Detect which cell encompasses the target text, then output its [x, y] center coordinate. 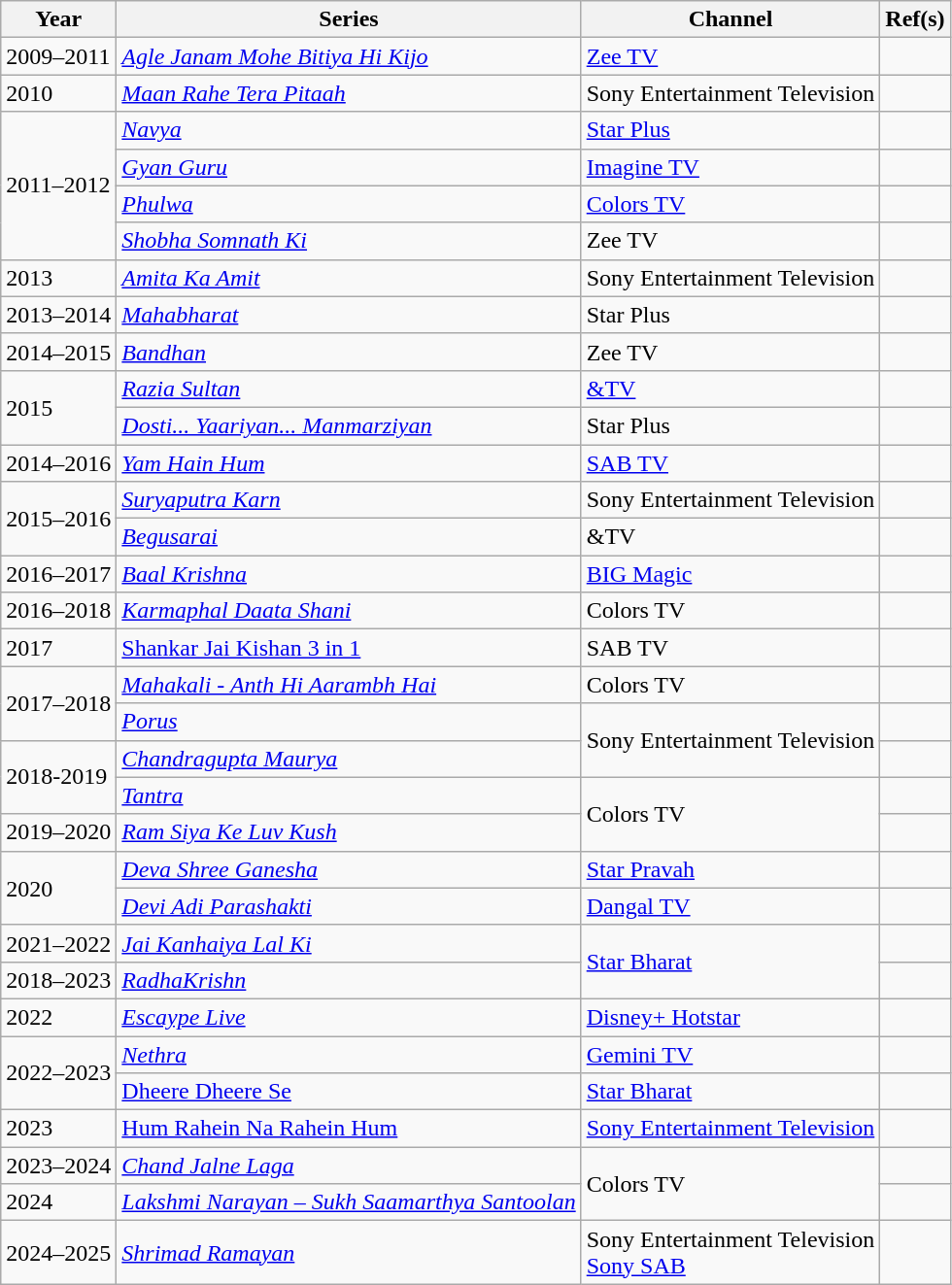
2018–2023 [58, 980]
Deva Shree Ganesha [349, 869]
Suryaputra Karn [349, 500]
Mahakali - Anth Hi Aarambh Hai [349, 685]
Chandragupta Maurya [349, 759]
2014–2016 [58, 463]
Shankar Jai Kishan 3 in 1 [349, 648]
Escaype Live [349, 1017]
Navya [349, 130]
Channel [731, 19]
Chand Jalne Laga [349, 1166]
Karmaphal Daata Shani [349, 611]
2017 [58, 648]
Phulwa [349, 204]
RadhaKrishn [349, 980]
2014–2015 [58, 352]
Begusarai [349, 537]
2022 [58, 1017]
Gyan Guru [349, 167]
Devi Adi Parashakti [349, 906]
Nethra [349, 1054]
Dangal TV [731, 906]
Razia Sultan [349, 389]
2024–2025 [58, 1253]
Yam Hain Hum [349, 463]
2013 [58, 278]
2021–2022 [58, 943]
Hum Rahein Na Rahein Hum [349, 1129]
Year [58, 19]
2018-2019 [58, 777]
Gemini TV [731, 1054]
Tantra [349, 795]
2024 [58, 1202]
Star Pravah [731, 869]
Shobha Somnath Ki [349, 241]
2013–2014 [58, 315]
2023 [58, 1129]
Ram Siya Ke Luv Kush [349, 832]
2017–2018 [58, 703]
Maan Rahe Tera Pitaah [349, 93]
Shrimad Ramayan [349, 1253]
Dheere Dheere Se [349, 1092]
2015–2016 [58, 519]
2023–2024 [58, 1166]
Disney+ Hotstar [731, 1017]
2019–2020 [58, 832]
Series [349, 19]
2015 [58, 407]
2010 [58, 93]
2016–2018 [58, 611]
2009–2011 [58, 56]
BIG Magic [731, 574]
Agle Janam Mohe Bitiya Hi Kijo [349, 56]
Sony Entertainment Television Sony SAB [731, 1253]
Imagine TV [731, 167]
Ref(s) [915, 19]
Lakshmi Narayan – Sukh Saamarthya Santoolan [349, 1202]
Bandhan [349, 352]
Dosti... Yaariyan... Manmarziyan [349, 425]
Amita Ka Amit [349, 278]
Baal Krishna [349, 574]
Jai Kanhaiya Lal Ki [349, 943]
2016–2017 [58, 574]
2011–2012 [58, 186]
2020 [58, 888]
2022–2023 [58, 1072]
Mahabharat [349, 315]
Porus [349, 722]
